Output the [x, y] coordinate of the center of the cell containing the given text.  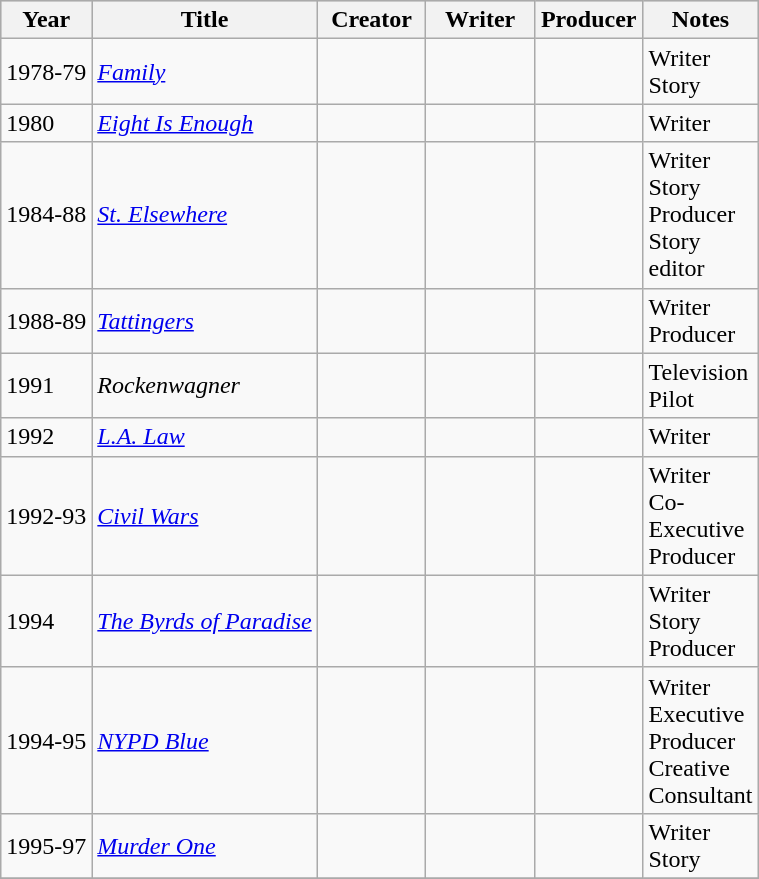
1994 [46, 621]
Murder One [204, 846]
1991 [46, 386]
NYPD Blue [204, 740]
Tattingers [204, 320]
L.A. Law [204, 437]
Rockenwagner [204, 386]
Civil Wars [204, 516]
Writer Co-Executive Producer [700, 516]
Producer [588, 20]
Writer Story Producer [700, 621]
Year [46, 20]
Writer Executive Producer Creative Consultant [700, 740]
Writer Story Producer Story editor [700, 215]
Notes [700, 20]
Family [204, 72]
Television Pilot [700, 386]
1992-93 [46, 516]
Title [204, 20]
1992 [46, 437]
The Byrds of Paradise [204, 621]
1994-95 [46, 740]
Creator [372, 20]
1978-79 [46, 72]
1980 [46, 123]
St. Elsewhere [204, 215]
1995-97 [46, 846]
Writer Producer [700, 320]
1984-88 [46, 215]
Eight Is Enough [204, 123]
1988-89 [46, 320]
